For the text-containing cell, return its midpoint in [x, y] coordinate format. 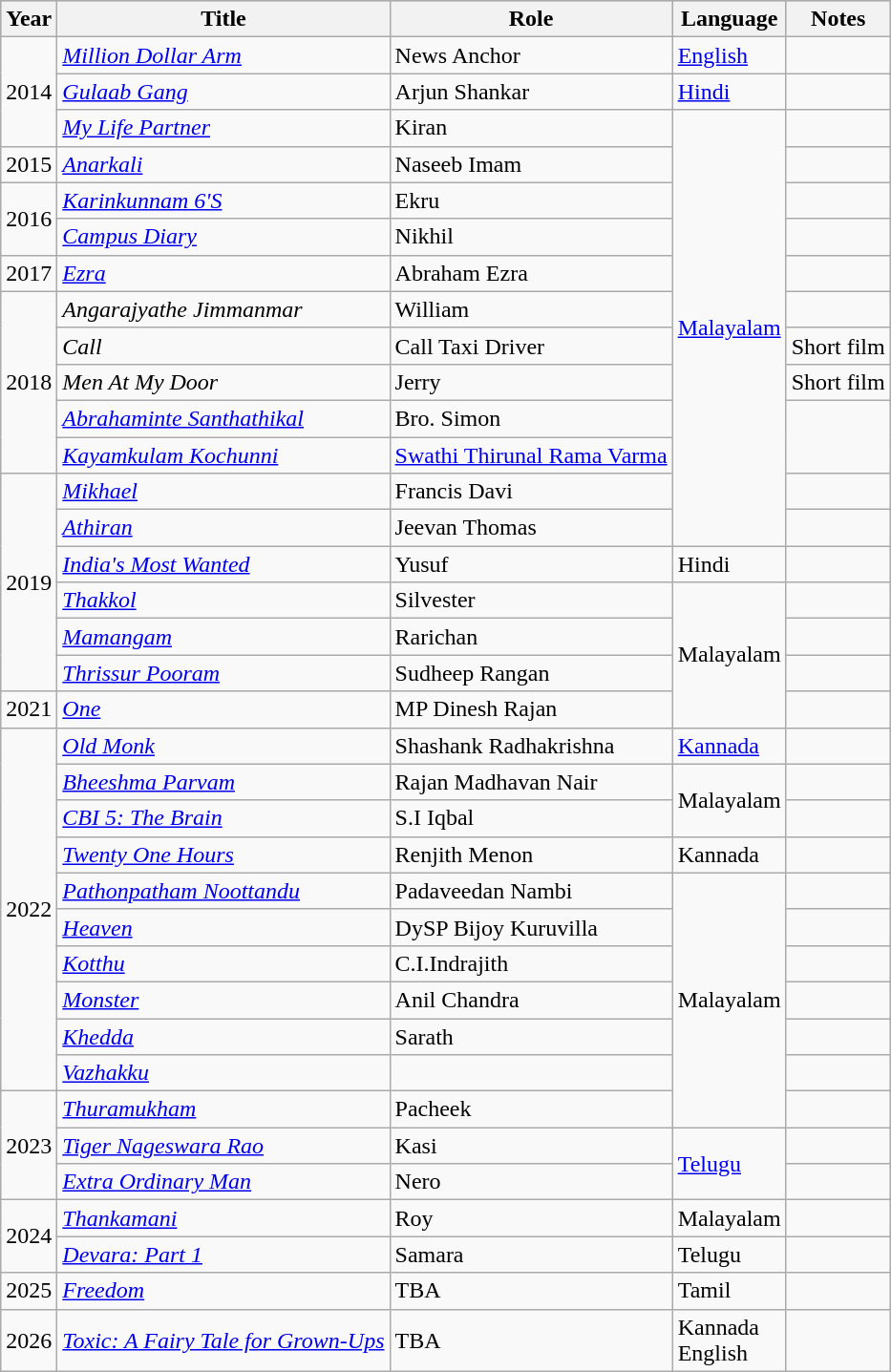
Twenty One Hours [223, 855]
Rajan Madhavan Nair [531, 782]
2016 [29, 219]
Nero [531, 1182]
My Life Partner [223, 128]
2018 [29, 382]
Role [531, 19]
Title [223, 19]
Rarichan [531, 637]
Vazhakku [223, 1073]
Heaven [223, 927]
Sudheep Rangan [531, 673]
C.I.Indrajith [531, 963]
Bro. Simon [531, 418]
Thankamani [223, 1218]
Tiger Nageswara Rao [223, 1146]
William [531, 309]
2024 [29, 1236]
Yusuf [531, 564]
Pathonpatham Noottandu [223, 891]
2014 [29, 92]
Kiran [531, 128]
Kotthu [223, 963]
Ekru [531, 201]
Jerry [531, 382]
Khedda [223, 1036]
Mamangam [223, 637]
Kasi [531, 1146]
Year [29, 19]
KannadaEnglish [730, 1340]
Men At My Door [223, 382]
Naseeb Imam [531, 164]
S.I Iqbal [531, 818]
CBI 5: The Brain [223, 818]
Angarajyathe Jimmanmar [223, 309]
DySP Bijoy Kuruvilla [531, 927]
Campus Diary [223, 237]
Karinkunnam 6'S [223, 201]
2019 [29, 582]
Abraham Ezra [531, 273]
News Anchor [531, 55]
Kayamkulam Kochunni [223, 455]
India's Most Wanted [223, 564]
Call [223, 346]
Monster [223, 1000]
Jeevan Thomas [531, 528]
Renjith Menon [531, 855]
2021 [29, 709]
Swathi Thirunal Rama Varma [531, 455]
Thakkol [223, 601]
Call Taxi Driver [531, 346]
Tamil [730, 1291]
Notes [838, 19]
Thrissur Pooram [223, 673]
Thuramukham [223, 1109]
Bheeshma Parvam [223, 782]
2017 [29, 273]
Pacheek [531, 1109]
Francis Davi [531, 492]
2022 [29, 909]
Abrahaminte Santhathikal [223, 418]
Extra Ordinary Man [223, 1182]
Million Dollar Arm [223, 55]
Nikhil [531, 237]
Language [730, 19]
Silvester [531, 601]
MP Dinesh Rajan [531, 709]
One [223, 709]
2026 [29, 1340]
Mikhael [223, 492]
2023 [29, 1146]
Samara [531, 1255]
Anarkali [223, 164]
Ezra [223, 273]
Toxic: A Fairy Tale for Grown-Ups [223, 1340]
Arjun Shankar [531, 92]
Padaveedan Nambi [531, 891]
Anil Chandra [531, 1000]
2025 [29, 1291]
English [730, 55]
Shashank Radhakrishna [531, 746]
2015 [29, 164]
Gulaab Gang [223, 92]
Sarath [531, 1036]
Athiran [223, 528]
Roy [531, 1218]
Devara: Part 1 [223, 1255]
Freedom [223, 1291]
Old Monk [223, 746]
